Determine the (x, y) coordinate at the center of the cell enclosing the given text.  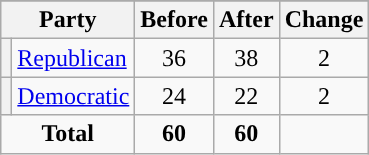
Party (68, 20)
36 (174, 58)
22 (246, 96)
38 (246, 58)
Total (68, 134)
Democratic (74, 96)
Change (324, 20)
Before (174, 20)
24 (174, 96)
After (246, 20)
Republican (74, 58)
